Find where the given text appears and provide that cell's center as [X, Y] coordinate. 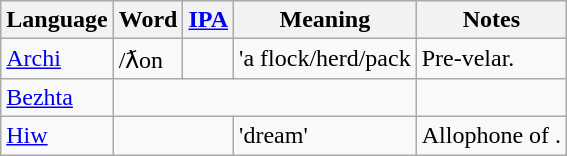
'a flock/herd/pack [326, 59]
Allophone of . [491, 135]
Bezhta [57, 97]
'dream' [326, 135]
Language [57, 20]
Word [148, 20]
Notes [491, 20]
IPA [208, 20]
Hiw [57, 135]
Archi [57, 59]
Meaning [326, 20]
/ƛon [148, 59]
Pre-velar. [491, 59]
